Identify which cell holds the provided text, then report its [X, Y] central coordinate. 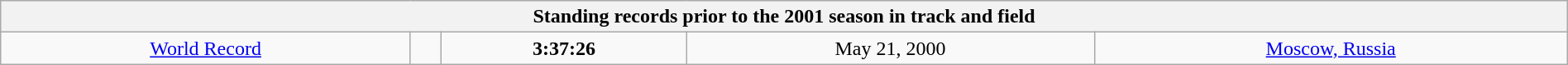
Moscow, Russia [1331, 48]
World Record [206, 48]
May 21, 2000 [890, 48]
3:37:26 [564, 48]
Standing records prior to the 2001 season in track and field [784, 17]
